Return the [x, y] coordinate for the center point of the cell that contains the specified text.  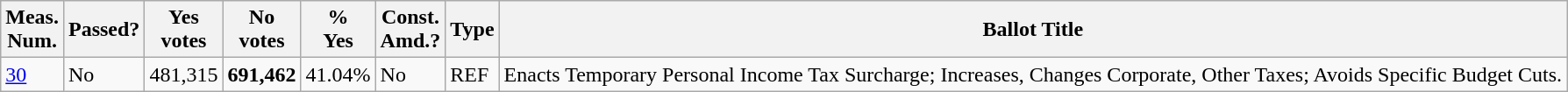
691,462 [261, 74]
Novotes [261, 30]
41.04% [339, 74]
Ballot Title [1033, 30]
Enacts Temporary Personal Income Tax Surcharge; Increases, Changes Corporate, Other Taxes; Avoids Specific Budget Cuts. [1033, 74]
REF [472, 74]
30 [32, 74]
Passed? [103, 30]
Meas.Num. [32, 30]
%Yes [339, 30]
481,315 [184, 74]
Yesvotes [184, 30]
Type [472, 30]
Const.Amd.? [410, 30]
